For the text-containing cell, return its midpoint in (X, Y) coordinate format. 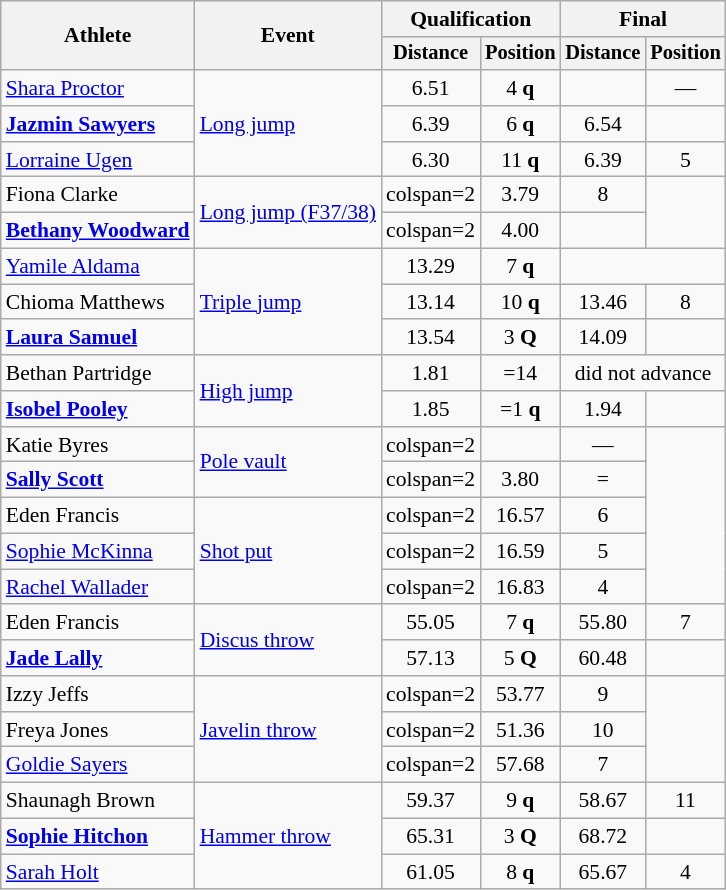
16.59 (520, 552)
Izzy Jeffs (98, 694)
55.05 (430, 623)
Event (288, 36)
11 (685, 801)
Shaunagh Brown (98, 801)
13.54 (430, 338)
Sophie McKinna (98, 552)
5 Q (520, 658)
Triple jump (288, 302)
1.85 (430, 409)
Katie Byres (98, 445)
65.67 (602, 872)
8 q (520, 872)
Final (642, 19)
Freya Jones (98, 730)
Sophie Hitchon (98, 837)
6.54 (602, 124)
Rachel Wallader (98, 587)
9 q (520, 801)
Hammer throw (288, 836)
Athlete (98, 36)
10 q (520, 302)
Pole vault (288, 462)
16.57 (520, 516)
4 q (520, 88)
High jump (288, 390)
57.13 (430, 658)
Shara Proctor (98, 88)
Chioma Matthews (98, 302)
Bethan Partridge (98, 373)
Javelin throw (288, 730)
57.68 (520, 765)
Jade Lally (98, 658)
Shot put (288, 552)
14.09 (602, 338)
16.83 (520, 587)
6.51 (430, 88)
3.80 (520, 480)
11 q (520, 160)
6 (602, 516)
55.80 (602, 623)
4.00 (520, 231)
Sarah Holt (98, 872)
3.79 (520, 195)
Discus throw (288, 640)
13.46 (602, 302)
61.05 (430, 872)
Lorraine Ugen (98, 160)
13.29 (430, 267)
1.81 (430, 373)
Isobel Pooley (98, 409)
58.67 (602, 801)
65.31 (430, 837)
Long jump (F37/38) (288, 212)
9 (602, 694)
59.37 (430, 801)
Long jump (288, 124)
did not advance (642, 373)
Laura Samuel (98, 338)
Sally Scott (98, 480)
Jazmin Sawyers (98, 124)
10 (602, 730)
51.36 (520, 730)
=14 (520, 373)
=1 q (520, 409)
60.48 (602, 658)
Yamile Aldama (98, 267)
1.94 (602, 409)
Bethany Woodward (98, 231)
Fiona Clarke (98, 195)
Qualification (470, 19)
Goldie Sayers (98, 765)
68.72 (602, 837)
13.14 (430, 302)
53.77 (520, 694)
6 q (520, 124)
= (602, 480)
6.30 (430, 160)
